Identify which cell holds the provided text, then report its (X, Y) central coordinate. 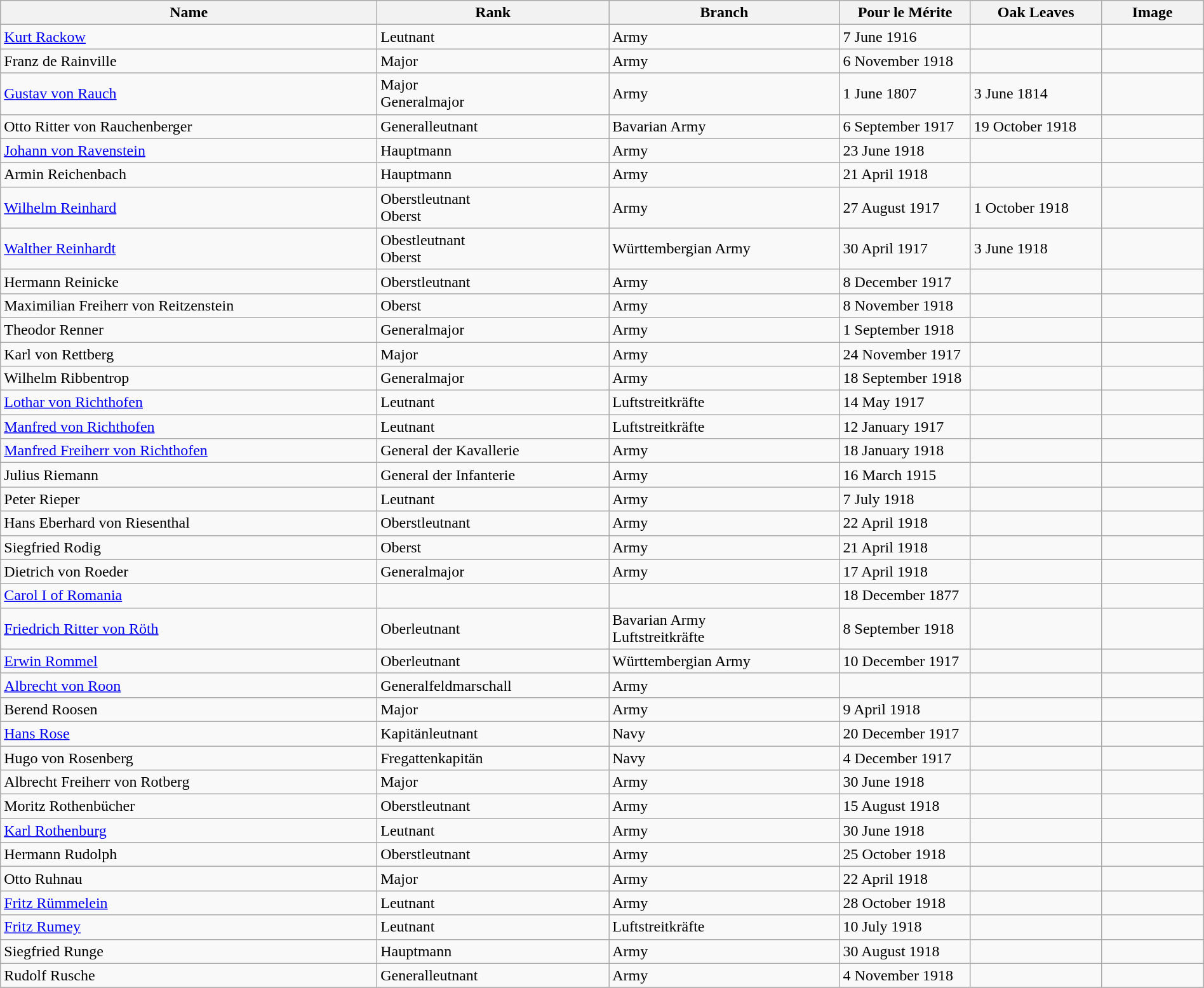
18 September 1918 (905, 378)
Julius Riemann (189, 475)
Gustav von Rauch (189, 94)
Walther Reinhardt (189, 249)
Moritz Rothenbücher (189, 806)
Fritz Rumey (189, 927)
Fregattenkapitän (493, 758)
Johann von Ravenstein (189, 150)
15 August 1918 (905, 806)
Karl Rothenburg (189, 831)
10 July 1918 (905, 927)
28 October 1918 (905, 903)
Franz de Rainville (189, 61)
8 November 1918 (905, 305)
Lothar von Richthofen (189, 403)
Manfred Freiherr von Richthofen (189, 451)
23 June 1918 (905, 150)
MajorGeneralmajor (493, 94)
Friedrich Ritter von Röth (189, 629)
Hermann Rudolph (189, 855)
Wilhelm Ribbentrop (189, 378)
Kapitänleutnant (493, 733)
Image (1152, 13)
6 November 1918 (905, 61)
17 April 1918 (905, 571)
1 September 1918 (905, 330)
Dietrich von Roeder (189, 571)
General der Infanterie (493, 475)
7 June 1916 (905, 37)
General der Kavallerie (493, 451)
6 September 1917 (905, 126)
Albrecht Freiherr von Rotberg (189, 782)
Bavarian Army (724, 126)
10 December 1917 (905, 661)
25 October 1918 (905, 855)
19 October 1918 (1036, 126)
16 March 1915 (905, 475)
1 October 1918 (1036, 207)
4 November 1918 (905, 975)
Rank (493, 13)
OberstleutnantOberst (493, 207)
Branch (724, 13)
30 April 1917 (905, 249)
27 August 1917 (905, 207)
18 January 1918 (905, 451)
Otto Ruhnau (189, 879)
ObestleutnantOberst (493, 249)
18 December 1877 (905, 596)
Fritz Rümmelein (189, 903)
Theodor Renner (189, 330)
Berend Roosen (189, 709)
8 September 1918 (905, 629)
30 August 1918 (905, 951)
Rudolf Rusche (189, 975)
Siegfried Runge (189, 951)
Pour le Mérite (905, 13)
Carol I of Romania (189, 596)
Maximilian Freiherr von Reitzenstein (189, 305)
Wilhelm Reinhard (189, 207)
Erwin Rommel (189, 661)
24 November 1917 (905, 354)
12 January 1917 (905, 427)
Otto Ritter von Rauchenberger (189, 126)
Karl von Rettberg (189, 354)
Siegfried Rodig (189, 547)
1 June 1807 (905, 94)
3 June 1918 (1036, 249)
20 December 1917 (905, 733)
Hermann Reinicke (189, 281)
Manfred von Richthofen (189, 427)
8 December 1917 (905, 281)
Albrecht von Roon (189, 685)
Bavarian ArmyLuftstreitkräfte (724, 629)
Hugo von Rosenberg (189, 758)
4 December 1917 (905, 758)
Kurt Rackow (189, 37)
Generalfeldmarschall (493, 685)
7 July 1918 (905, 499)
Hans Rose (189, 733)
Name (189, 13)
14 May 1917 (905, 403)
9 April 1918 (905, 709)
Peter Rieper (189, 499)
Oak Leaves (1036, 13)
Hans Eberhard von Riesenthal (189, 523)
3 June 1814 (1036, 94)
Armin Reichenbach (189, 175)
